For the text-containing cell, return its midpoint in (x, y) coordinate format. 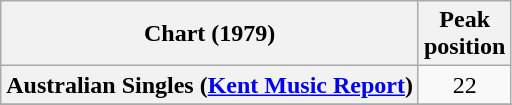
Peakposition (464, 34)
22 (464, 85)
Australian Singles (Kent Music Report) (210, 85)
Chart (1979) (210, 34)
